Find where the given text appears and provide that cell's center as [x, y] coordinate. 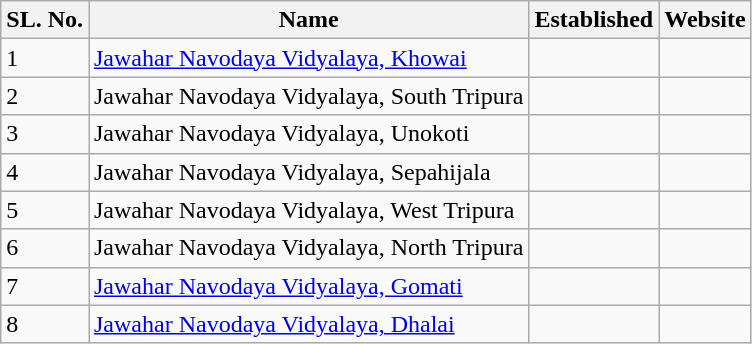
2 [45, 96]
Jawahar Navodaya Vidyalaya, Gomati [308, 286]
8 [45, 324]
5 [45, 210]
Jawahar Navodaya Vidyalaya, West Tripura [308, 210]
Jawahar Navodaya Vidyalaya, Dhalai [308, 324]
Jawahar Navodaya Vidyalaya, Sepahijala [308, 172]
Established [594, 20]
7 [45, 286]
Jawahar Navodaya Vidyalaya, Khowai [308, 58]
Jawahar Navodaya Vidyalaya, South Tripura [308, 96]
1 [45, 58]
Jawahar Navodaya Vidyalaya, Unokoti [308, 134]
Website [705, 20]
Name [308, 20]
3 [45, 134]
4 [45, 172]
SL. No. [45, 20]
6 [45, 248]
Jawahar Navodaya Vidyalaya, North Tripura [308, 248]
